Provide the [x, y] coordinate of the cell's center where the given text is located.  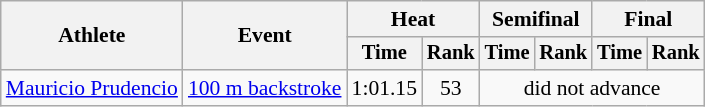
1:01.15 [384, 88]
did not advance [592, 88]
Final [648, 19]
Mauricio Prudencio [92, 88]
Semifinal [536, 19]
Heat [414, 19]
Event [265, 36]
53 [451, 88]
Athlete [92, 36]
100 m backstroke [265, 88]
